Extract the [x, y] coordinate from the center of the cell holding the provided text.  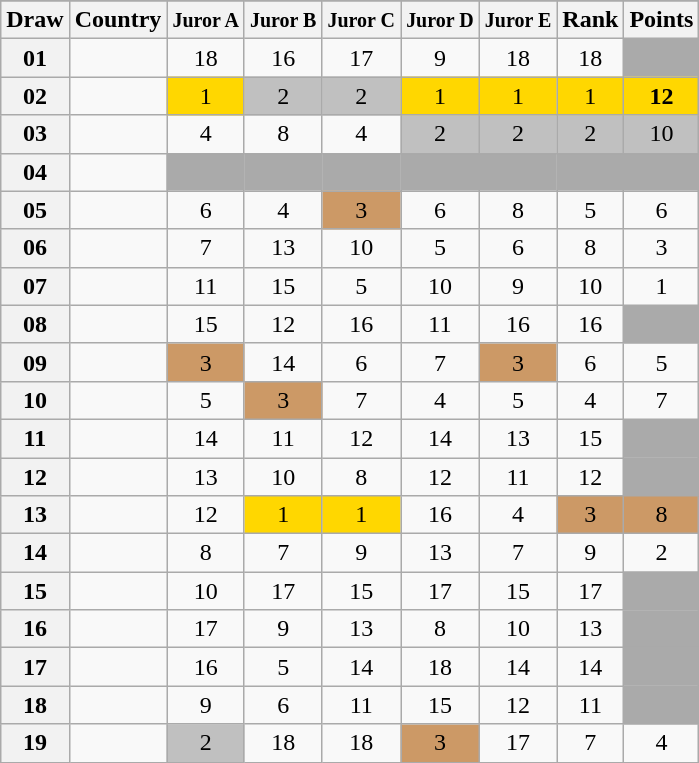
Juror E [518, 20]
19 [35, 743]
Juror A [206, 20]
01 [35, 58]
05 [35, 210]
02 [35, 96]
09 [35, 362]
Juror D [440, 20]
07 [35, 286]
06 [35, 248]
Country [118, 20]
08 [35, 324]
Draw [35, 20]
04 [35, 172]
Points [662, 20]
Juror C [362, 20]
03 [35, 134]
Rank [590, 20]
Juror B [283, 20]
